Search for the cell housing the specified text and yield its (x, y) center coordinate. 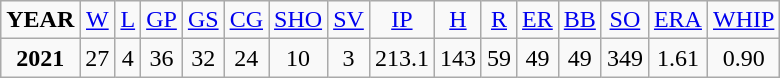
1.61 (678, 58)
27 (98, 58)
349 (624, 58)
SHO (298, 20)
CG (246, 20)
36 (162, 58)
213.1 (402, 58)
IP (402, 20)
L (128, 20)
BB (580, 20)
SO (624, 20)
59 (498, 58)
0.90 (743, 58)
10 (298, 58)
SV (349, 20)
4 (128, 58)
WHIP (743, 20)
24 (246, 58)
ERA (678, 20)
W (98, 20)
2021 (40, 58)
ER (538, 20)
32 (203, 58)
GS (203, 20)
GP (162, 20)
YEAR (40, 20)
3 (349, 58)
H (458, 20)
R (498, 20)
143 (458, 58)
